Capture the cell that displays the provided text and extract its (x, y) central coordinate. 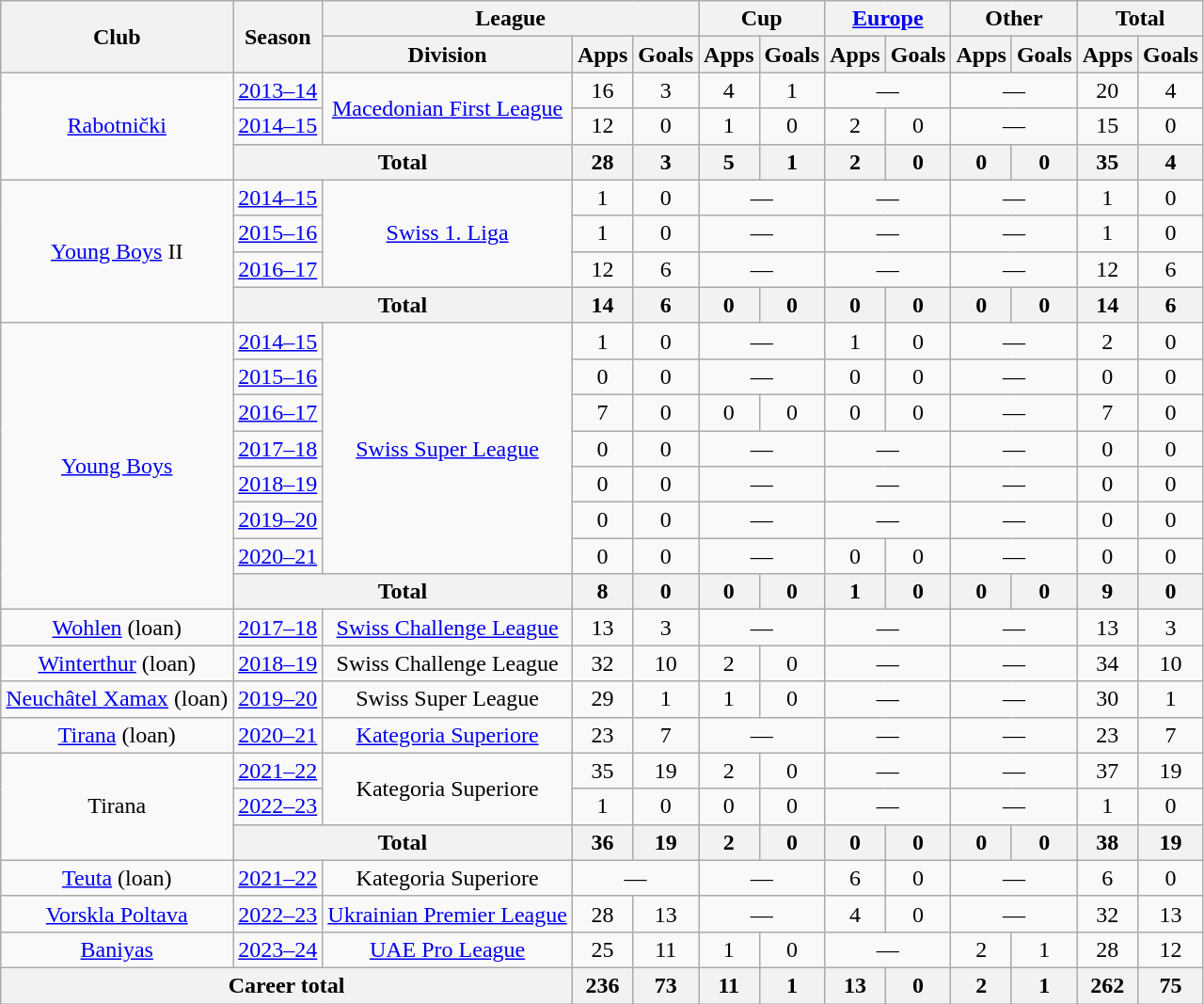
Teuta (loan) (117, 878)
5 (729, 162)
16 (602, 90)
29 (602, 699)
25 (602, 949)
236 (602, 985)
8 (602, 592)
262 (1107, 985)
37 (1107, 771)
75 (1171, 985)
Baniyas (117, 949)
2013–14 (278, 90)
Europe (888, 19)
Tirana (117, 806)
Vorskla Poltava (117, 914)
36 (602, 842)
Other (1014, 19)
9 (1107, 592)
73 (666, 985)
Young Boys II (117, 251)
Ukrainian Premier League (448, 914)
Young Boys (117, 466)
Winterthur (loan) (117, 663)
Wohlen (loan) (117, 628)
League (511, 19)
Rabotnički (117, 126)
Neuchâtel Xamax (loan) (117, 699)
20 (1107, 90)
UAE Pro League (448, 949)
Macedonian First League (448, 108)
Swiss 1. Liga (448, 233)
Career total (287, 985)
34 (1107, 663)
30 (1107, 699)
Division (448, 55)
Club (117, 37)
Season (278, 37)
Tirana (loan) (117, 735)
15 (1107, 126)
Cup (762, 19)
38 (1107, 842)
2023–24 (278, 949)
